Locate the cell with the specified text and output its (X, Y) center coordinate. 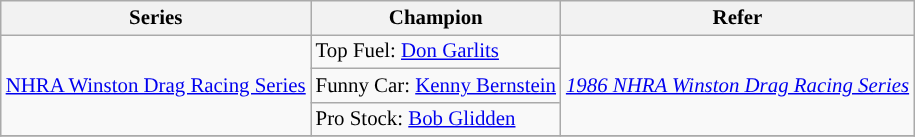
Champion (436, 18)
NHRA Winston Drag Racing Series (156, 85)
Funny Car: Kenny Bernstein (436, 85)
1986 NHRA Winston Drag Racing Series (738, 85)
Refer (738, 18)
Top Fuel: Don Garlits (436, 51)
Pro Stock: Bob Glidden (436, 119)
Series (156, 18)
